Locate the cell with the specified text and output its (x, y) center coordinate. 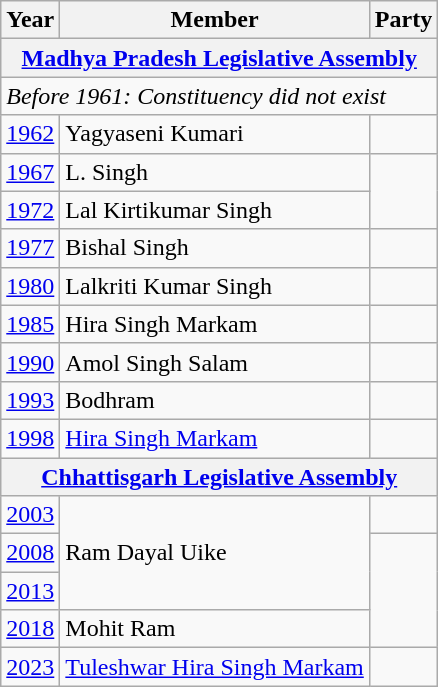
1998 (30, 438)
Bodhram (214, 400)
1972 (30, 210)
1962 (30, 134)
2013 (30, 591)
Year (30, 20)
Before 1961: Constituency did not exist (220, 96)
Mohit Ram (214, 629)
1967 (30, 172)
L. Singh (214, 172)
1985 (30, 324)
Ram Dayal Uike (214, 553)
Tuleshwar Hira Singh Markam (214, 667)
1977 (30, 248)
Chhattisgarh Legislative Assembly (220, 477)
Party (403, 20)
Amol Singh Salam (214, 362)
2003 (30, 515)
Madhya Pradesh Legislative Assembly (220, 58)
2008 (30, 553)
1993 (30, 400)
Yagyaseni Kumari (214, 134)
Lal Kirtikumar Singh (214, 210)
2018 (30, 629)
2023 (30, 667)
1980 (30, 286)
1990 (30, 362)
Member (214, 20)
Bishal Singh (214, 248)
Lalkriti Kumar Singh (214, 286)
